Pinpoint the cell where the given text exists, returning its [X, Y] midpoint coordinate. 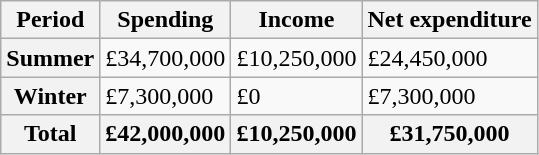
£0 [296, 96]
£34,700,000 [166, 58]
£31,750,000 [450, 134]
£42,000,000 [166, 134]
Net expenditure [450, 20]
£24,450,000 [450, 58]
Spending [166, 20]
Winter [50, 96]
Total [50, 134]
Period [50, 20]
Summer [50, 58]
Income [296, 20]
